Return the (x, y) coordinate for the center point of the cell that contains the specified text.  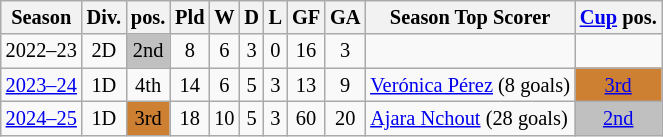
GF (306, 17)
Verónica Pérez (8 goals) (470, 85)
2023–24 (42, 85)
D (251, 17)
18 (190, 118)
Season Top Scorer (470, 17)
W (224, 17)
13 (306, 85)
Cup pos. (618, 17)
pos. (148, 17)
Ajara Nchout (28 goals) (470, 118)
2022–23 (42, 51)
Div. (104, 17)
16 (306, 51)
Season (42, 17)
10 (224, 118)
2D (104, 51)
2024–25 (42, 118)
GA (345, 17)
L (276, 17)
9 (345, 85)
8 (190, 51)
14 (190, 85)
20 (345, 118)
0 (276, 51)
60 (306, 118)
4th (148, 85)
Pld (190, 17)
